Pinpoint the cell where the given text exists, returning its [x, y] midpoint coordinate. 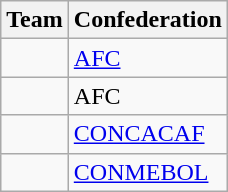
CONCACAF [148, 134]
Confederation [148, 20]
Team [35, 20]
CONMEBOL [148, 172]
